Return (X, Y) of the center of cell containing provided text 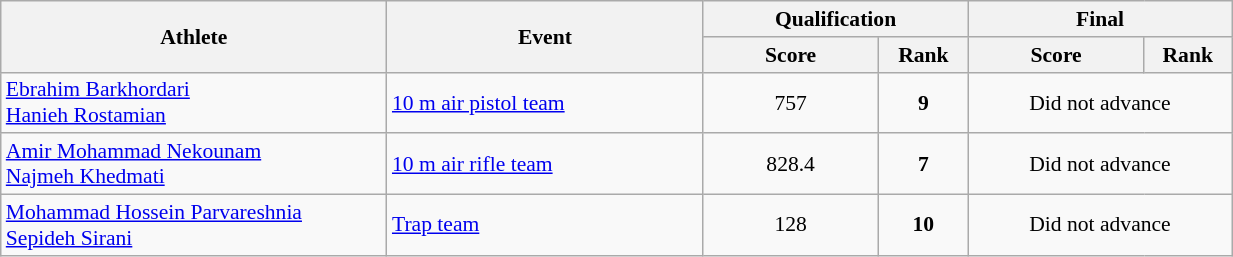
Mohammad Hossein ParvareshniaSepideh Sirani (194, 226)
Event (545, 36)
Athlete (194, 36)
757 (791, 102)
828.4 (791, 164)
10 (923, 226)
Trap team (545, 226)
Final (1100, 19)
Qualification (836, 19)
128 (791, 226)
Amir Mohammad NekounamNajmeh Khedmati (194, 164)
9 (923, 102)
7 (923, 164)
10 m air pistol team (545, 102)
10 m air rifle team (545, 164)
Ebrahim BarkhordariHanieh Rostamian (194, 102)
